Pinpoint the cell where the given text exists, returning its [x, y] midpoint coordinate. 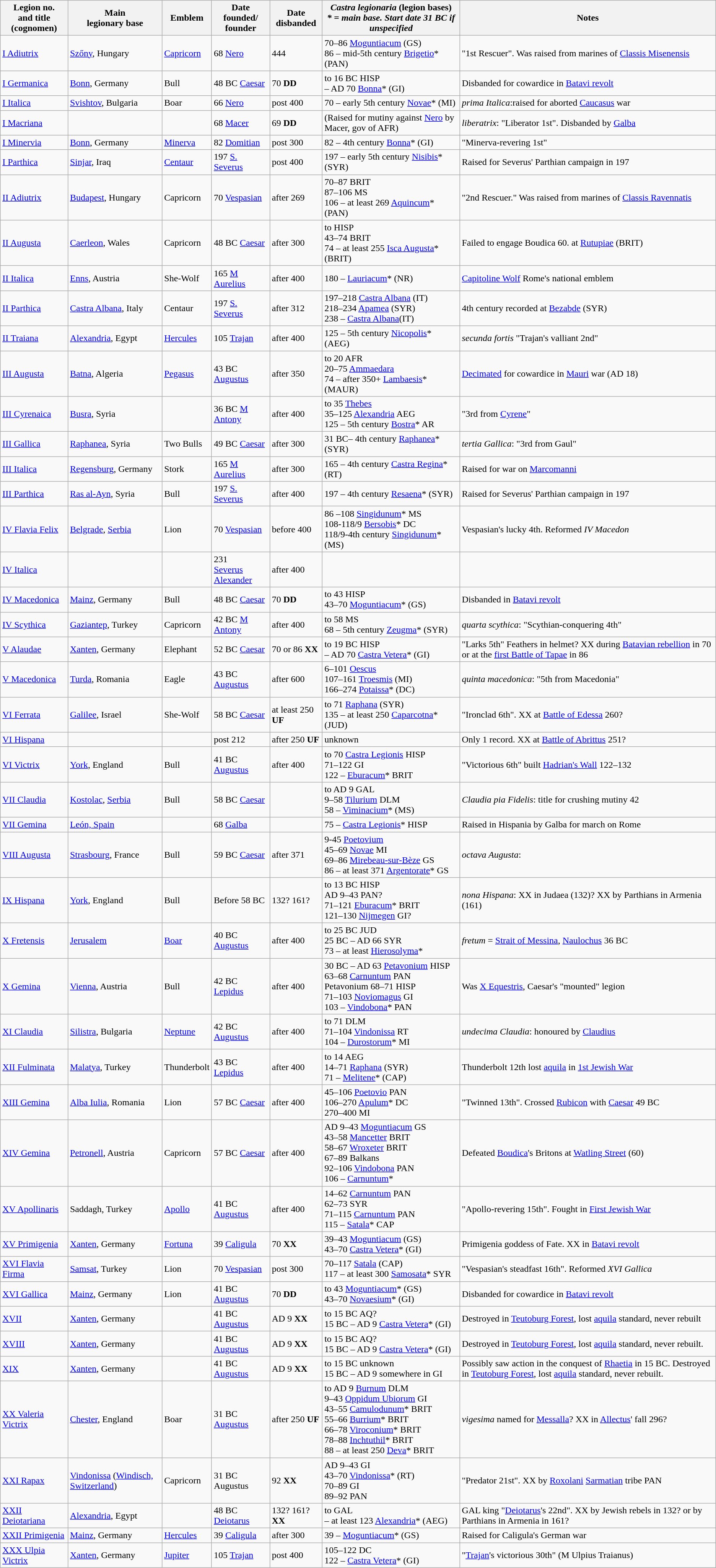
52 BC Caesar [241, 649]
XIV Gemina [34, 1153]
Castra Albana, Italy [115, 308]
"Victorious 6th" built Hadrian's Wall 122–132 [587, 764]
Before 58 BC [241, 900]
to 70 Castra Legionis HISP71–122 GI122 – Eburacum* BRIT [391, 764]
86 –108 Singidunum* MS108-118/9 Bersobis* DC118/9-4th century Singidunum* (MS) [391, 529]
VI Ferrata [34, 715]
III Augusta [34, 374]
92 XX [296, 1480]
IX Hispana [34, 900]
Petronell, Austria [115, 1153]
"Larks 5th" Feathers in helmet? XX during Batavian rebellion in 70 or at the first Battle of Tapae in 86 [587, 649]
to 58 MS68 – 5th century Zeugma* (SYR) [391, 625]
43 BC Lepidus [241, 1067]
Vienna, Austria [115, 986]
Only 1 record. XX at Battle of Abrittus 251? [587, 739]
Svishtov, Bulgaria [115, 103]
70 XX [296, 1244]
unknown [391, 739]
to 43 Moguntiacum* (GS)43–70 Novaesium* (GI) [391, 1294]
at least 250 UF [296, 715]
vigesima named for Messalla? XX in Allectus' fall 296? [587, 1419]
II Parthica [34, 308]
II Traiana [34, 338]
68 Nero [241, 53]
quarta scythica: "Scythian-conquering 4th" [587, 625]
132? 161? XX [296, 1516]
69 DD [296, 122]
undecima Claudia: honoured by Claudius [587, 1032]
VII Gemina [34, 824]
"Trajan's victorious 30th" (M Ulpius Traianus) [587, 1555]
48 BC Deiotarus [241, 1516]
42 BC Augustus [241, 1032]
Silistra, Bulgaria [115, 1032]
to 20 AFR20–75 Ammaedara74 – after 350+ Lambaesis* (MAUR) [391, 374]
"1st Rescuer". Was raised from marines of Classis Misenensis [587, 53]
6–101 Oescus107–161 Troesmis (MI)166–274 Potaissa* (DC) [391, 679]
70 or 86 XX [296, 649]
Eagle [187, 679]
Raised in Hispania by Galba for march on Rome [587, 824]
to 35 Thebes35–125 Alexandria AEG125 – 5th century Bostra* AR [391, 414]
XII Fulminata [34, 1067]
AD 9–43 Moguntiacum GS43–58 Mancetter BRIT58–67 Wroxeter BRIT67–89 Balkans92–106 Vindobona PAN106 – Carnuntum* [391, 1153]
to 19 BC HISP – AD 70 Castra Vetera* (GI) [391, 649]
Apollo [187, 1209]
Chester, England [115, 1419]
105–122 DC122 – Castra Vetera* (GI) [391, 1555]
IV Scythica [34, 625]
Kostolac, Serbia [115, 800]
125 – 5th century Nicopolis* (AEG) [391, 338]
II Italica [34, 278]
Gaziantep, Turkey [115, 625]
Alba Iulia, Romania [115, 1102]
I Adiutrix [34, 53]
GAL king "Deiotarus's 22nd". XX by Jewish rebels in 132? or by Parthians in Armenia in 161? [587, 1516]
Pegasus [187, 374]
VIII Augusta [34, 855]
after 371 [296, 855]
132? 161? [296, 900]
I Macriana [34, 122]
III Gallica [34, 444]
Enns, Austria [115, 278]
Thunderbolt 12th lost aquila in 1st Jewish War [587, 1067]
XV Primigenia [34, 1244]
VII Claudia [34, 800]
VI Hispana [34, 739]
XV Apollinaris [34, 1209]
"2nd Rescuer." Was raised from marines of Classis Ravennatis [587, 197]
after 269 [296, 197]
70–117 Satala (CAP)117 – at least 300 Samosata* SYR [391, 1269]
180 – Lauriacum* (NR) [391, 278]
"Ironclad 6th". XX at Battle of Edessa 260? [587, 715]
31 BC– 4th century Raphanea* (SYR) [391, 444]
I Germanica [34, 83]
quinta macedonica: "5th from Macedonia" [587, 679]
Sinjar, Iraq [115, 162]
Failed to engage Boudica 60. at Rutupiae (BRIT) [587, 243]
to 71 DLM71–104 Vindonissa RT104 – Durostorum* MI [391, 1032]
tertia Gallica: "3rd from Gaul" [587, 444]
Neptune [187, 1032]
Emblem [187, 18]
39 – Moguntiacum* (GS) [391, 1535]
León, Spain [115, 824]
Busra, Syria [115, 414]
II Adiutrix [34, 197]
nona Hispana: XX in Judaea (132)? XX by Parthians in Armenia (161) [587, 900]
197 – 4th century Resaena* (SYR) [391, 494]
after 600 [296, 679]
42 BC M Antony [241, 625]
XI Claudia [34, 1032]
231Severus Alexander [241, 569]
197–218 Castra Albana (IT)218–234 Apamea (SYR)238 – Castra Albana(IT) [391, 308]
I Italica [34, 103]
III Italica [34, 469]
fretum = Strait of Messina, Naulochus 36 BC [587, 941]
"Apollo-revering 15th". Fought in First Jewish War [587, 1209]
Date founded/founder [241, 18]
after 350 [296, 374]
70–87 BRIT87–106 MS106 – at least 269 Aquincum* (PAN) [391, 197]
Defeated Boudica's Britons at Watling Street (60) [587, 1153]
Budapest, Hungary [115, 197]
Jerusalem [115, 941]
V Macedonica [34, 679]
444 [296, 53]
68 Macer [241, 122]
XX Valeria Victrix [34, 1419]
(Raised for mutiny against Nero by Macer, gov of AFR) [391, 122]
Elephant [187, 649]
"Vespasian's steadfast 16th". Reformed XVI Gallica [587, 1269]
IV Macedonica [34, 599]
Szőny, Hungary [115, 53]
"3rd from Cyrene" [587, 414]
XIX [34, 1369]
Mainlegionary base [115, 18]
to 25 BC JUD25 BC – AD 66 SYR73 – at least Hierosolyma* [391, 941]
9-45 Poetovium45–69 Novae MI69–86 Mirebeau-sur-Bèze GS86 – at least 371 Argentorate* GS [391, 855]
before 400 [296, 529]
Malatya, Turkey [115, 1067]
Strasbourg, France [115, 855]
II Augusta [34, 243]
Vindonissa (Windisch, Switzerland) [115, 1480]
Galilee, Israel [115, 715]
36 BC M Antony [241, 414]
XXII Primigenia [34, 1535]
"Twinned 13th". Crossed Rubicon with Caesar 49 BC [587, 1102]
I Parthica [34, 162]
Datedisbanded [296, 18]
Belgrade, Serbia [115, 529]
to AD 9 GAL9–58 Tilurium DLM58 – Viminacium* (MS) [391, 800]
XVI Flavia Firma [34, 1269]
octava Augusta: [587, 855]
Capitoline Wolf Rome's national emblem [587, 278]
Saddagh, Turkey [115, 1209]
59 BC Caesar [241, 855]
Turda, Romania [115, 679]
70–86 Moguntiacum (GS)86 – mid-5th century Brigetio* (PAN) [391, 53]
XVIII [34, 1343]
XXX Ulpia Victrix [34, 1555]
V Alaudae [34, 649]
68 Galba [241, 824]
I Minervia [34, 142]
to GAL – at least 123 Alexandria* (AEG) [391, 1516]
XXI Rapax [34, 1480]
14–62 Carnuntum PAN62–73 SYR71–115 Carnuntum PAN115 – Satala* CAP [391, 1209]
49 BC Caesar [241, 444]
post 212 [241, 739]
VI Victrix [34, 764]
4th century recorded at Bezabde (SYR) [587, 308]
Samsat, Turkey [115, 1269]
30 BC – AD 63 Petavonium HISP63–68 Carnuntum PANPetavonium 68–71 HISP71–103 Noviomagus GI103 – Vindobona* PAN [391, 986]
III Cyrenaica [34, 414]
X Gemina [34, 986]
"Predator 21st". XX by Roxolani Sarmatian tribe PAN [587, 1480]
42 BC Lepidus [241, 986]
prima Italica:raised for aborted Caucasus war [587, 103]
liberatrix: "Liberator 1st". Disbanded by Galba [587, 122]
Notes [587, 18]
XIII Gemina [34, 1102]
X Fretensis [34, 941]
Possibly saw action in the conquest of Rhaetia in 15 BC. Destroyed in Teutoburg Forest, lost aquila standard, never rebuilt. [587, 1369]
to 71 Raphana (SYR)135 – at least 250 Caparcotna* (JUD) [391, 715]
XVI Gallica [34, 1294]
Castra legionaria (legion bases)* = main base. Start date 31 BC if unspecified [391, 18]
Was X Equestris, Caesar's "mounted" legion [587, 986]
Caerleon, Wales [115, 243]
to 15 BC unknown15 BC – AD 9 somewhere in GI [391, 1369]
IV Flavia Felix [34, 529]
39–43 Moguntiacum (GS)43–70 Castra Vetera* (GI) [391, 1244]
Destroyed in Teutoburg Forest, lost aquila standard, never rebuilt. [587, 1343]
after 312 [296, 308]
Destroyed in Teutoburg Forest, lost aquila standard, never rebuilt [587, 1319]
45–106 Poetovio PAN106–270 Apulum* DC270–400 MI [391, 1102]
Minerva [187, 142]
Primigenia goddess of Fate. XX in Batavi revolt [587, 1244]
III Parthica [34, 494]
Disbanded in Batavi revolt [587, 599]
XVII [34, 1319]
82 Domitian [241, 142]
Claudia pia Fidelis: title for crushing mutiny 42 [587, 800]
40 BC Augustus [241, 941]
XXII Deiotariana [34, 1516]
70 – early 5th century Novae* (MI) [391, 103]
Legion no.and title (cognomen) [34, 18]
to 13 BC HISPAD 9–43 PAN?71–121 Eburacum* BRIT121–130 Nijmegen GI? [391, 900]
Jupiter [187, 1555]
to 16 BC HISP – AD 70 Bonna* (GI) [391, 83]
Ras al-Ayn, Syria [115, 494]
to 14 AEG14–71 Raphana (SYR)71 – Melitene* (CAP) [391, 1067]
Two Bulls [187, 444]
Regensburg, Germany [115, 469]
Fortuna [187, 1244]
IV Italica [34, 569]
Raised for war on Marcomanni [587, 469]
66 Nero [241, 103]
75 – Castra Legionis* HISP [391, 824]
Batna, Algeria [115, 374]
Raised for Caligula's German war [587, 1535]
82 – 4th century Bonna* (GI) [391, 142]
Stork [187, 469]
AD 9–43 GI43–70 Vindonissa* (RT)70–89 GI89–92 PAN [391, 1480]
to 43 HISP43–70 Moguntiacum* (GS) [391, 599]
197 – early 5th century Nisibis* (SYR) [391, 162]
secunda fortis "Trajan's valliant 2nd" [587, 338]
"Minerva-revering 1st" [587, 142]
to HISP43–74 BRIT74 – at least 255 Isca Augusta* (BRIT) [391, 243]
Raphanea, Syria [115, 444]
Decimated for cowardice in Mauri war (AD 18) [587, 374]
Vespasian's lucky 4th. Reformed IV Macedon [587, 529]
Thunderbolt [187, 1067]
165 – 4th century Castra Regina* (RT) [391, 469]
